Search for the cell housing the specified text and yield its (x, y) center coordinate. 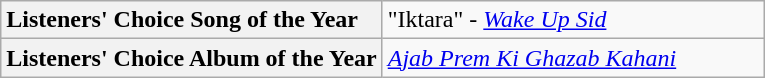
Listeners' Choice Album of the Year (192, 58)
Ajab Prem Ki Ghazab Kahani (572, 58)
Listeners' Choice Song of the Year (192, 20)
"Iktara" - Wake Up Sid (572, 20)
